Output the [X, Y] coordinate of the center of the cell containing the given text.  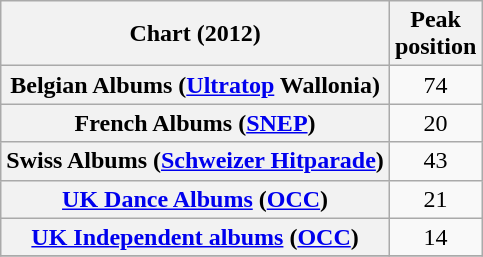
UK Dance Albums (OCC) [196, 199]
14 [435, 237]
21 [435, 199]
20 [435, 123]
Peakposition [435, 34]
Swiss Albums (Schweizer Hitparade) [196, 161]
74 [435, 85]
Chart (2012) [196, 34]
Belgian Albums (Ultratop Wallonia) [196, 85]
43 [435, 161]
UK Independent albums (OCC) [196, 237]
French Albums (SNEP) [196, 123]
